Return the [X, Y] coordinate for the center point of the cell that contains the specified text.  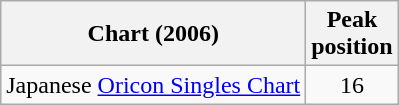
Peakposition [352, 34]
16 [352, 85]
Chart (2006) [154, 34]
Japanese Oricon Singles Chart [154, 85]
